Capture the cell that displays the provided text and extract its (x, y) central coordinate. 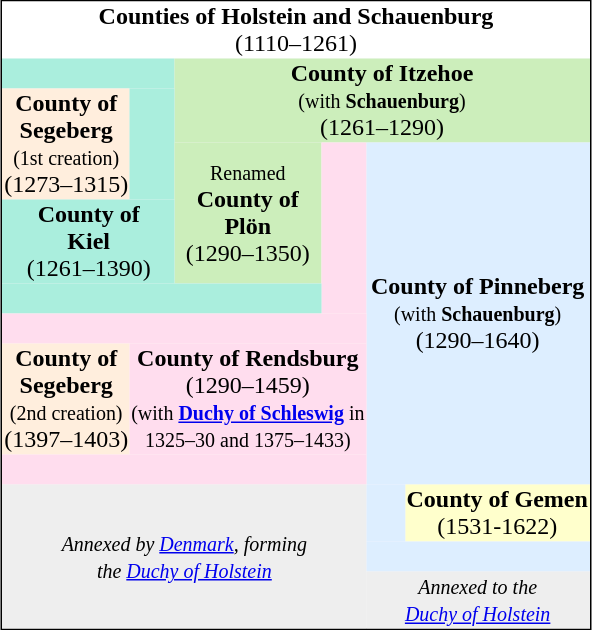
County ofKiel (1261–1390) (89, 242)
Counties of Holstein and Schauenburg(1110–1261) (296, 30)
RenamedCounty ofPlön(1290–1350) (248, 212)
Annexed to theDuchy of Holstein (478, 600)
County ofSegeberg(2nd creation)(1397–1403) (66, 400)
County ofSegeberg(1st creation)(1273–1315) (66, 144)
County of Itzehoe(with Schauenburg)(1261–1290) (382, 100)
Annexed by Denmark, formingthe Duchy of Holstein (184, 556)
County of Rendsburg(1290–1459)(with Duchy of Schleswig in 1325–30 and 1375–1433) (248, 400)
County of Pinneberg (with Schauenburg)(1290–1640) (478, 313)
County of Gemen(1531-1622) (497, 512)
